Capture the cell that displays the provided text and extract its (x, y) central coordinate. 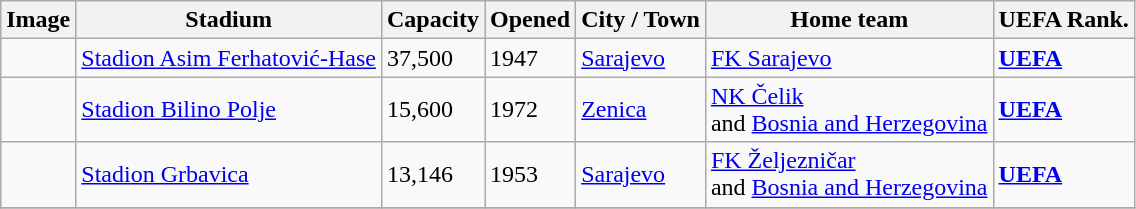
37,500 (432, 58)
Stadion Grbavica (229, 174)
Capacity (432, 20)
Image (38, 20)
Stadion Bilino Polje (229, 110)
13,146 (432, 174)
1947 (530, 58)
Zenica (641, 110)
Home team (849, 20)
Stadion Asim Ferhatović-Hase (229, 58)
1953 (530, 174)
1972 (530, 110)
FK Željezničar and Bosnia and Herzegovina (849, 174)
UEFA Rank. (1064, 20)
FK Sarajevo (849, 58)
15,600 (432, 110)
Stadium (229, 20)
Opened (530, 20)
City / Town (641, 20)
NK Čelik and Bosnia and Herzegovina (849, 110)
